Pinpoint the cell where the given text exists, returning its [X, Y] midpoint coordinate. 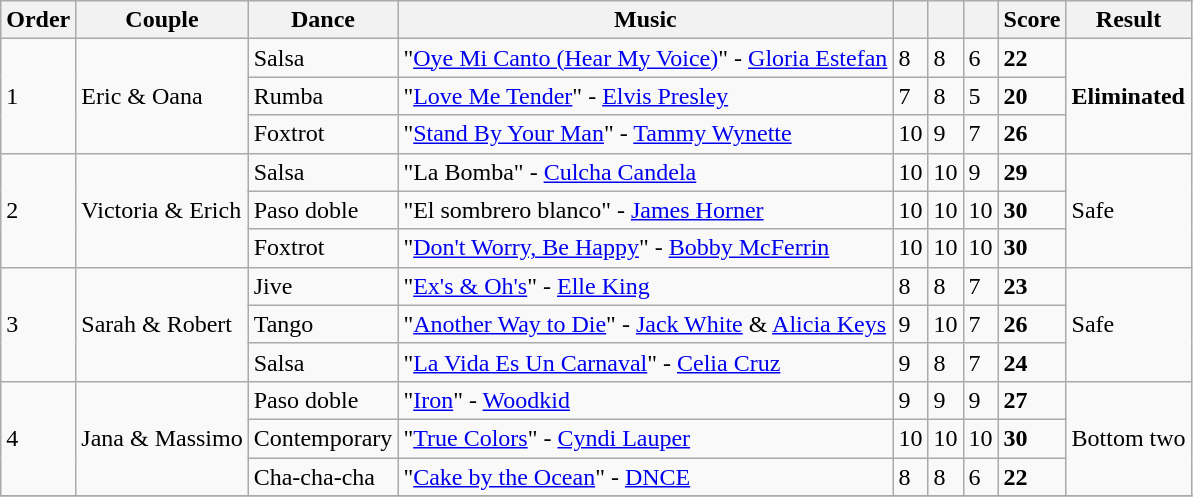
Contemporary [323, 438]
Result [1128, 20]
Cha-cha-cha [323, 477]
"Stand By Your Man" - Tammy Wynette [646, 134]
Score [1032, 20]
Bottom two [1128, 438]
"La Vida Es Un Carnaval" - Celia Cruz [646, 362]
Jive [323, 286]
"Iron" - Woodkid [646, 400]
"Oye Mi Canto (Hear My Voice)" - Gloria Estefan [646, 58]
23 [1032, 286]
Couple [162, 20]
Eliminated [1128, 96]
5 [980, 96]
"True Colors" - Cyndi Lauper [646, 438]
Dance [323, 20]
Rumba [323, 96]
Eric & Oana [162, 96]
"Another Way to Die" - Jack White & Alicia Keys [646, 324]
1 [38, 96]
29 [1032, 172]
Jana & Massimo [162, 438]
"Love Me Tender" - Elvis Presley [646, 96]
"Cake by the Ocean" - DNCE [646, 477]
4 [38, 438]
Music [646, 20]
20 [1032, 96]
"La Bomba" - Culcha Candela [646, 172]
24 [1032, 362]
2 [38, 210]
"Don't Worry, Be Happy" - Bobby McFerrin [646, 248]
3 [38, 324]
27 [1032, 400]
"Ex's & Oh's" - Elle King [646, 286]
Order [38, 20]
"El sombrero blanco" - James Horner [646, 210]
Victoria & Erich [162, 210]
Tango [323, 324]
Sarah & Robert [162, 324]
